Pinpoint the cell where the given text exists, returning its [X, Y] midpoint coordinate. 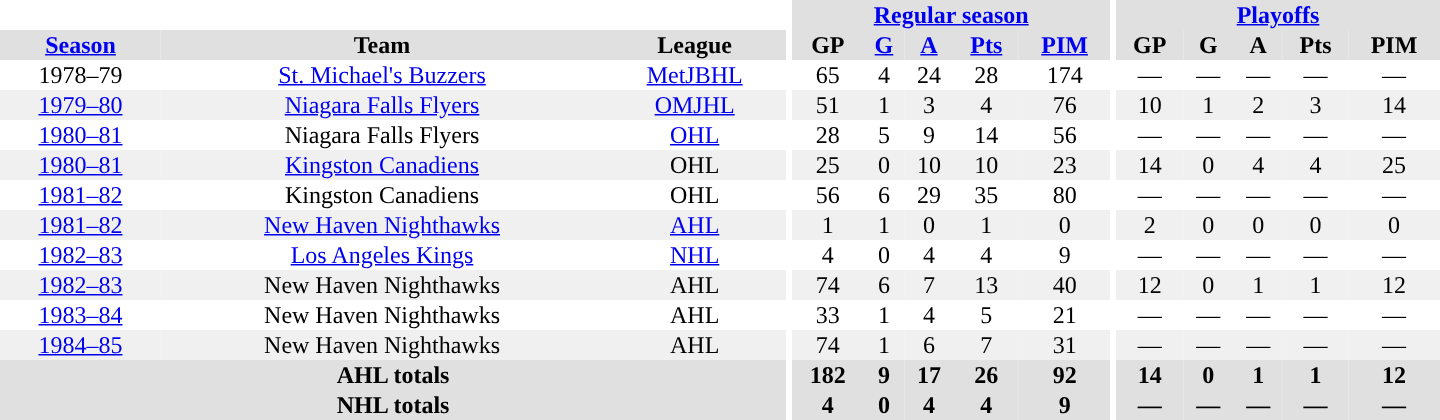
174 [1065, 75]
Season [80, 45]
1978–79 [80, 75]
1983–84 [80, 315]
23 [1065, 165]
NHL totals [393, 405]
26 [986, 375]
29 [929, 195]
1979–80 [80, 105]
League [694, 45]
21 [1065, 315]
Los Angeles Kings [382, 255]
40 [1065, 285]
76 [1065, 105]
NHL [694, 255]
182 [828, 375]
65 [828, 75]
13 [986, 285]
Team [382, 45]
92 [1065, 375]
51 [828, 105]
Regular season [952, 15]
Playoffs [1278, 15]
OMJHL [694, 105]
MetJBHL [694, 75]
AHL totals [393, 375]
24 [929, 75]
35 [986, 195]
St. Michael's Buzzers [382, 75]
1984–85 [80, 345]
33 [828, 315]
17 [929, 375]
80 [1065, 195]
31 [1065, 345]
